Provide the [X, Y] coordinate of the cell's center where the given text is located.  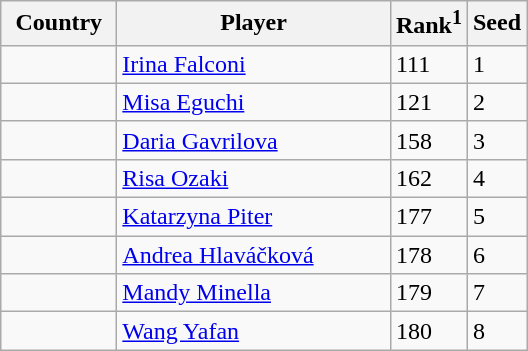
Seed [496, 24]
180 [428, 331]
4 [496, 178]
1 [496, 64]
8 [496, 331]
162 [428, 178]
179 [428, 293]
Daria Gavrilova [254, 140]
177 [428, 217]
Andrea Hlaváčková [254, 255]
6 [496, 255]
Katarzyna Piter [254, 217]
5 [496, 217]
Irina Falconi [254, 64]
111 [428, 64]
3 [496, 140]
Mandy Minella [254, 293]
7 [496, 293]
Risa Ozaki [254, 178]
Player [254, 24]
178 [428, 255]
2 [496, 102]
Country [59, 24]
121 [428, 102]
Misa Eguchi [254, 102]
158 [428, 140]
Rank1 [428, 24]
Wang Yafan [254, 331]
